Pinpoint the cell where the given text exists, returning its (X, Y) midpoint coordinate. 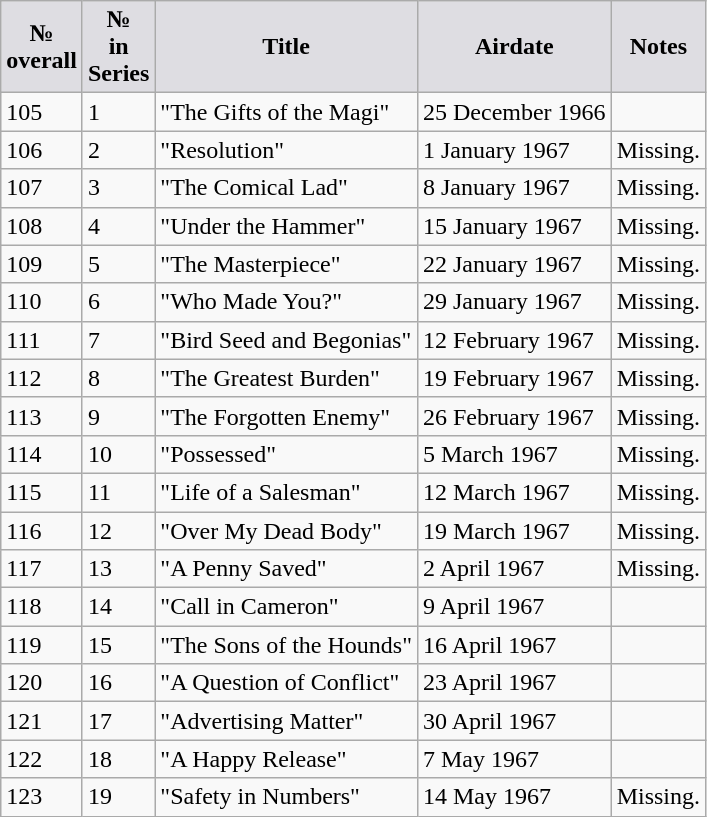
"The Forgotten Enemy" (286, 416)
114 (42, 454)
"The Masterpiece" (286, 264)
"A Penny Saved" (286, 569)
23 April 1967 (514, 683)
4 (118, 226)
№overall (42, 47)
2 (118, 150)
106 (42, 150)
17 (118, 721)
11 (118, 492)
12 March 1967 (514, 492)
6 (118, 302)
29 January 1967 (514, 302)
Airdate (514, 47)
"The Greatest Burden" (286, 378)
119 (42, 645)
19 February 1967 (514, 378)
№inSeries (118, 47)
105 (42, 112)
"The Sons of the Hounds" (286, 645)
7 May 1967 (514, 759)
116 (42, 531)
16 (118, 683)
"Under the Hammer" (286, 226)
110 (42, 302)
Notes (658, 47)
14 (118, 607)
2 April 1967 (514, 569)
22 January 1967 (514, 264)
9 (118, 416)
13 (118, 569)
108 (42, 226)
"Bird Seed and Begonias" (286, 340)
"Over My Dead Body" (286, 531)
"A Happy Release" (286, 759)
12 (118, 531)
118 (42, 607)
1 (118, 112)
8 (118, 378)
"Life of a Salesman" (286, 492)
"The Gifts of the Magi" (286, 112)
"Who Made You?" (286, 302)
14 May 1967 (514, 797)
"Safety in Numbers" (286, 797)
"Resolution" (286, 150)
8 January 1967 (514, 188)
10 (118, 454)
109 (42, 264)
123 (42, 797)
115 (42, 492)
19 (118, 797)
12 February 1967 (514, 340)
"Advertising Matter" (286, 721)
Title (286, 47)
26 February 1967 (514, 416)
9 April 1967 (514, 607)
5 (118, 264)
"Call in Cameron" (286, 607)
15 January 1967 (514, 226)
18 (118, 759)
16 April 1967 (514, 645)
1 January 1967 (514, 150)
"A Question of Conflict" (286, 683)
19 March 1967 (514, 531)
113 (42, 416)
107 (42, 188)
120 (42, 683)
25 December 1966 (514, 112)
111 (42, 340)
122 (42, 759)
121 (42, 721)
112 (42, 378)
15 (118, 645)
3 (118, 188)
117 (42, 569)
5 March 1967 (514, 454)
"The Comical Lad" (286, 188)
7 (118, 340)
30 April 1967 (514, 721)
"Possessed" (286, 454)
